Return the [X, Y] coordinate for the center point of the cell that contains the specified text.  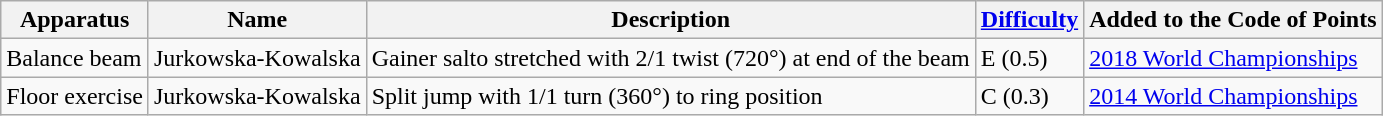
Description [670, 20]
Balance beam [75, 58]
Name [257, 20]
Apparatus [75, 20]
Split jump with 1/1 turn (360°) to ring position [670, 96]
2014 World Championships [1233, 96]
E (0.5) [1029, 58]
Gainer salto stretched with 2/1 twist (720°) at end of the beam [670, 58]
2018 World Championships [1233, 58]
Floor exercise [75, 96]
Difficulty [1029, 20]
C (0.3) [1029, 96]
Added to the Code of Points [1233, 20]
